Locate the cell with the specified text and output its (X, Y) center coordinate. 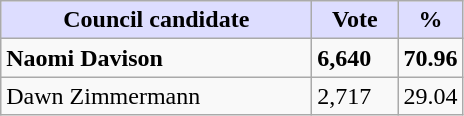
Naomi Davison (156, 58)
% (430, 20)
6,640 (355, 58)
Council candidate (156, 20)
2,717 (355, 96)
70.96 (430, 58)
Vote (355, 20)
Dawn Zimmermann (156, 96)
29.04 (430, 96)
